Detect which cell encompasses the target text, then output its [X, Y] center coordinate. 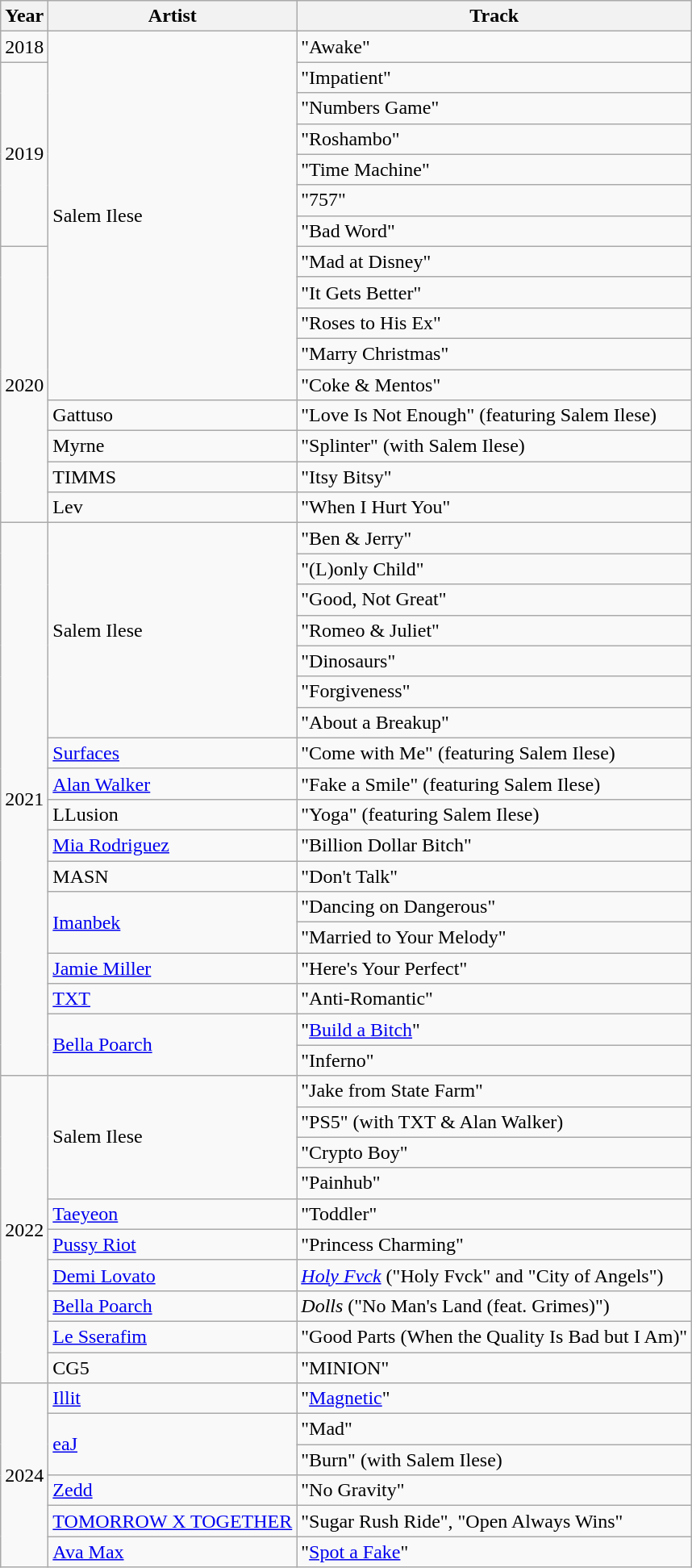
Holy Fvck ("Holy Fvck" and "City of Angels") [494, 1275]
LLusion [173, 814]
"Forgiveness" [494, 692]
"Build a Bitch" [494, 1030]
"757" [494, 200]
"Bad Word" [494, 231]
"PS5" (with TXT & Alan Walker) [494, 1122]
2022 [24, 1230]
"(L)only Child" [494, 569]
"Time Machine" [494, 169]
"Burn" (with Salem Ilese) [494, 1460]
Surfaces [173, 753]
"It Gets Better" [494, 292]
Jamie Miller [173, 968]
"Anti-Romantic" [494, 999]
"Dancing on Dangerous" [494, 907]
"Roshambo" [494, 139]
"Jake from State Farm" [494, 1091]
"Sugar Rush Ride", "Open Always Wins" [494, 1521]
Imanbek [173, 922]
"Inferno" [494, 1060]
Pussy Riot [173, 1244]
"Roses to His Ex" [494, 323]
"No Gravity" [494, 1491]
Dolls ("No Man's Land (feat. Grimes)") [494, 1306]
Zedd [173, 1491]
"About a Breakup" [494, 722]
"MINION" [494, 1368]
Year [24, 16]
"Painhub" [494, 1183]
TIMMS [173, 477]
Ava Max [173, 1552]
"Coke & Mentos" [494, 385]
"Married to Your Melody" [494, 938]
"Ben & Jerry" [494, 538]
TXT [173, 999]
Taeyeon [173, 1214]
"Splinter" (with Salem Ilese) [494, 446]
CG5 [173, 1368]
"Impatient" [494, 77]
"When I Hurt You" [494, 508]
"Love Is Not Enough" (featuring Salem Ilese) [494, 416]
TOMORROW X TOGETHER [173, 1521]
"Princess Charming" [494, 1244]
"Billion Dollar Bitch" [494, 845]
"Mad" [494, 1429]
2021 [24, 799]
"Toddler" [494, 1214]
"Don't Talk" [494, 876]
Mia Rodriguez [173, 845]
"Crypto Boy" [494, 1152]
eaJ [173, 1445]
"Numbers Game" [494, 108]
Lev [173, 508]
2020 [24, 384]
"Spot a Fake" [494, 1552]
"Itsy Bitsy" [494, 477]
Myrne [173, 446]
"Fake a Smile" (featuring Salem Ilese) [494, 784]
"Romeo & Juliet" [494, 630]
Demi Lovato [173, 1275]
"Come with Me" (featuring Salem Ilese) [494, 753]
"Good, Not Great" [494, 600]
2018 [24, 47]
"Magnetic" [494, 1399]
"Here's Your Perfect" [494, 968]
Gattuso [173, 416]
"Yoga" (featuring Salem Ilese) [494, 814]
"Dinosaurs" [494, 661]
Track [494, 16]
"Good Parts (When the Quality Is Bad but I Am)" [494, 1336]
Alan Walker [173, 784]
Le Sserafim [173, 1336]
MASN [173, 876]
"Mad at Disney" [494, 261]
2019 [24, 154]
2024 [24, 1475]
Illit [173, 1399]
"Marry Christmas" [494, 353]
Artist [173, 16]
"Awake" [494, 47]
